Search for the cell housing the specified text and yield its (X, Y) center coordinate. 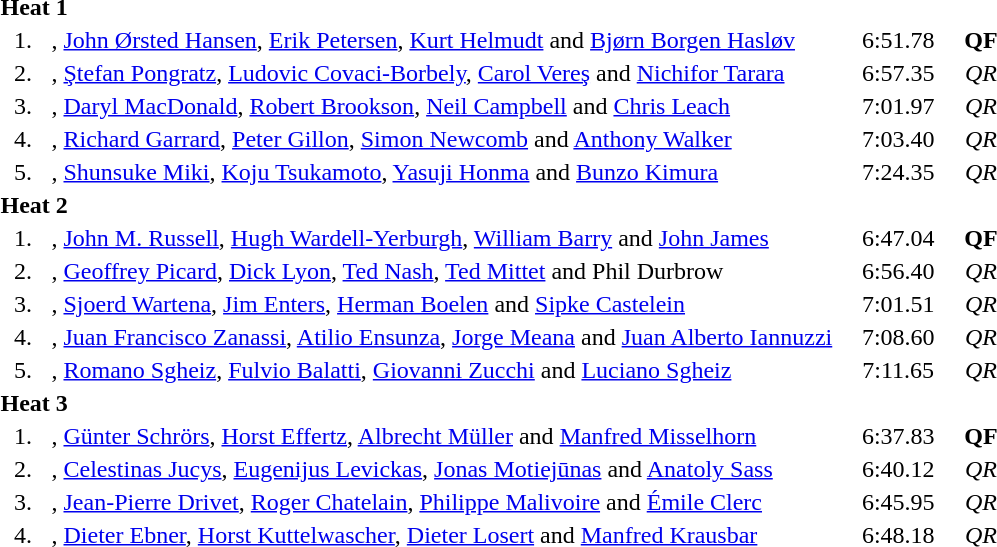
, John M. Russell, Hugh Wardell-Yerburgh, William Barry and John James (442, 238)
, Juan Francisco Zanassi, Atilio Ensunza, Jorge Meana and Juan Alberto Iannuzzi (442, 337)
6:57.35 (898, 73)
6:47.04 (898, 238)
6:45.95 (898, 502)
, John Ørsted Hansen, Erik Petersen, Kurt Helmudt and Bjørn Borgen Hasløv (442, 40)
6:40.12 (898, 469)
7:01.97 (898, 106)
, Ştefan Pongratz, Ludovic Covaci-Borbely, Carol Vereş and Nichifor Tarara (442, 73)
7:01.51 (898, 304)
, Sjoerd Wartena, Jim Enters, Herman Boelen and Sipke Castelein (442, 304)
7:08.60 (898, 337)
, Jean-Pierre Drivet, Roger Chatelain, Philippe Malivoire and Émile Clerc (442, 502)
, Geoffrey Picard, Dick Lyon, Ted Nash, Ted Mittet and Phil Durbrow (442, 271)
6:51.78 (898, 40)
, Daryl MacDonald, Robert Brookson, Neil Campbell and Chris Leach (442, 106)
7:24.35 (898, 172)
, Romano Sgheiz, Fulvio Balatti, Giovanni Zucchi and Luciano Sgheiz (442, 370)
7:03.40 (898, 139)
6:56.40 (898, 271)
, Shunsuke Miki, Koju Tsukamoto, Yasuji Honma and Bunzo Kimura (442, 172)
6:37.83 (898, 436)
7:11.65 (898, 370)
, Richard Garrard, Peter Gillon, Simon Newcomb and Anthony Walker (442, 139)
, Celestinas Jucys, Eugenijus Levickas, Jonas Motiejūnas and Anatoly Sass (442, 469)
, Günter Schrörs, Horst Effertz, Albrecht Müller and Manfred Misselhorn (442, 436)
